Search for the cell housing the specified text and yield its (X, Y) center coordinate. 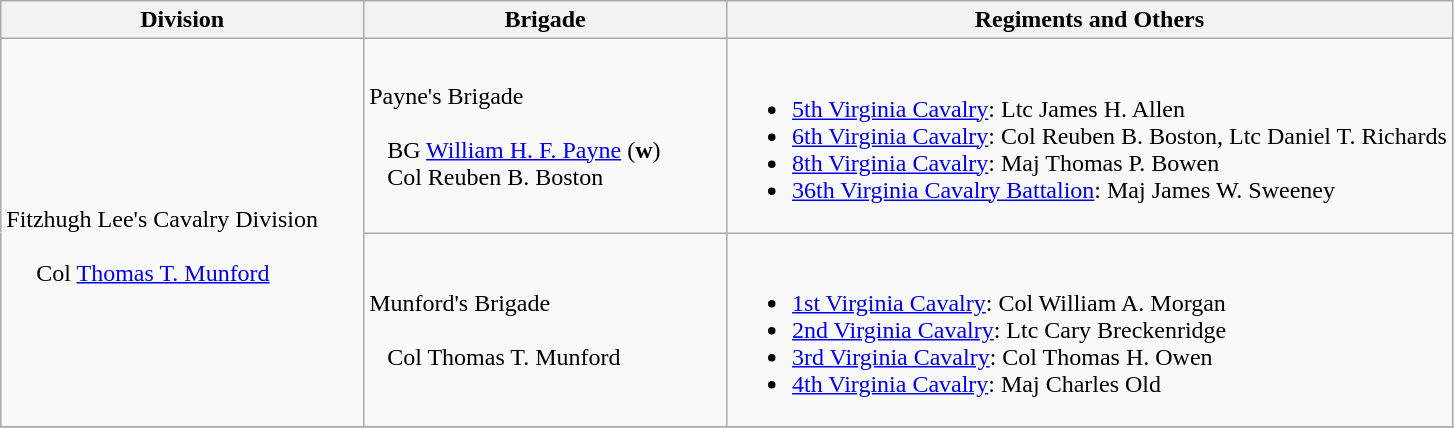
Regiments and Others (1090, 20)
Munford's Brigade Col Thomas T. Munford (546, 330)
Brigade (546, 20)
Fitzhugh Lee's Cavalry Division Col Thomas T. Munford (182, 233)
Division (182, 20)
Payne's Brigade BG William H. F. Payne (w) Col Reuben B. Boston (546, 136)
